Determine the [X, Y] coordinate at the center of the cell enclosing the given text.  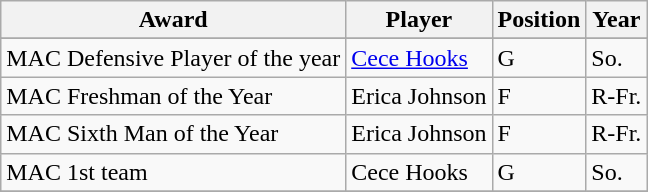
Position [539, 20]
MAC Freshman of the Year [174, 96]
MAC Defensive Player of the year [174, 58]
MAC Sixth Man of the Year [174, 134]
MAC 1st team [174, 172]
Player [419, 20]
Award [174, 20]
Year [616, 20]
